Scan for the cell matching the given text and deliver its (x, y) coordinate at center. 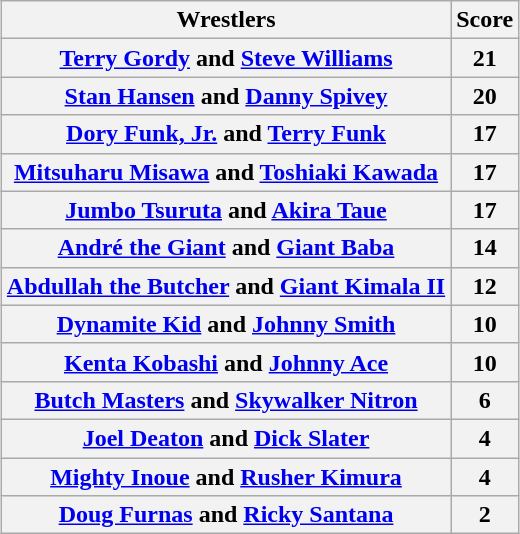
Score (485, 20)
Dynamite Kid and Johnny Smith (226, 324)
Butch Masters and Skywalker Nitron (226, 400)
12 (485, 286)
2 (485, 515)
André the Giant and Giant Baba (226, 248)
Kenta Kobashi and Johnny Ace (226, 362)
Abdullah the Butcher and Giant Kimala II (226, 286)
Terry Gordy and Steve Williams (226, 58)
21 (485, 58)
Mighty Inoue and Rusher Kimura (226, 477)
Dory Funk, Jr. and Terry Funk (226, 134)
14 (485, 248)
Wrestlers (226, 20)
Joel Deaton and Dick Slater (226, 438)
Jumbo Tsuruta and Akira Taue (226, 210)
Mitsuharu Misawa and Toshiaki Kawada (226, 172)
Stan Hansen and Danny Spivey (226, 96)
6 (485, 400)
20 (485, 96)
Doug Furnas and Ricky Santana (226, 515)
